Detect which cell encompasses the target text, then output its [x, y] center coordinate. 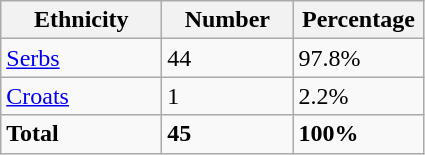
Total [82, 134]
2.2% [358, 96]
Number [228, 20]
Percentage [358, 20]
Ethnicity [82, 20]
97.8% [358, 58]
45 [228, 134]
100% [358, 134]
Serbs [82, 58]
Croats [82, 96]
44 [228, 58]
1 [228, 96]
